Determine the (x, y) coordinate at the center of the cell enclosing the given text.  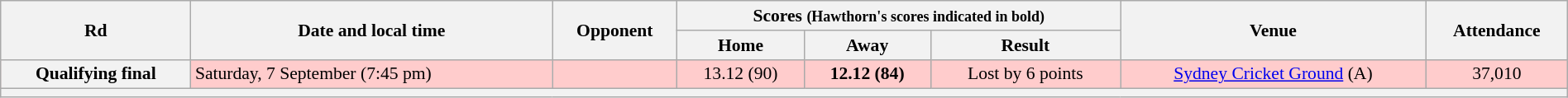
Result (1025, 45)
Sydney Cricket Ground (A) (1274, 74)
12.12 (84) (867, 74)
37,010 (1497, 74)
Scores (Hawthorn's scores indicated in bold) (899, 16)
Lost by 6 points (1025, 74)
13.12 (90) (741, 74)
Attendance (1497, 30)
Date and local time (372, 30)
Home (741, 45)
Away (867, 45)
Rd (96, 30)
Venue (1274, 30)
Opponent (615, 30)
Qualifying final (96, 74)
Saturday, 7 September (7:45 pm) (372, 74)
